Provide the (x, y) coordinate of the cell's center where the given text is located.  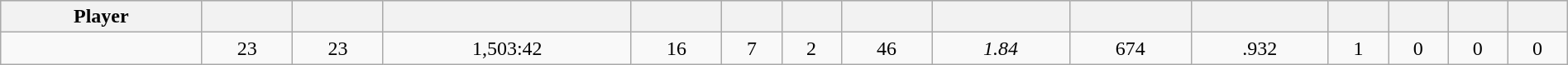
1 (1358, 48)
1.84 (1001, 48)
.932 (1260, 48)
46 (887, 48)
16 (676, 48)
1,503:42 (507, 48)
674 (1130, 48)
Player (101, 17)
2 (811, 48)
7 (752, 48)
